Return the [X, Y] coordinate for the center point of the cell that contains the specified text.  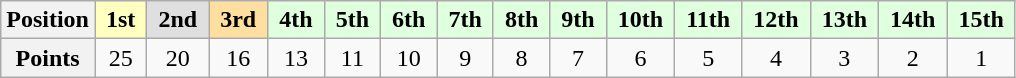
7th [465, 20]
14th [913, 20]
2nd [178, 20]
16 [238, 58]
10th [640, 20]
5th [352, 20]
8th [521, 20]
20 [178, 58]
11th [708, 20]
12th [776, 20]
2 [913, 58]
4th [296, 20]
7 [578, 58]
10 [409, 58]
4 [776, 58]
9th [578, 20]
1 [981, 58]
9 [465, 58]
6 [640, 58]
15th [981, 20]
13th [844, 20]
1st [120, 20]
13 [296, 58]
25 [120, 58]
5 [708, 58]
3 [844, 58]
3rd [238, 20]
Position [48, 20]
Points [48, 58]
8 [521, 58]
6th [409, 20]
11 [352, 58]
